Pinpoint the cell where the given text exists, returning its [X, Y] midpoint coordinate. 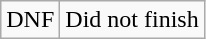
Did not finish [132, 20]
DNF [30, 20]
